Search for the cell housing the specified text and yield its [x, y] center coordinate. 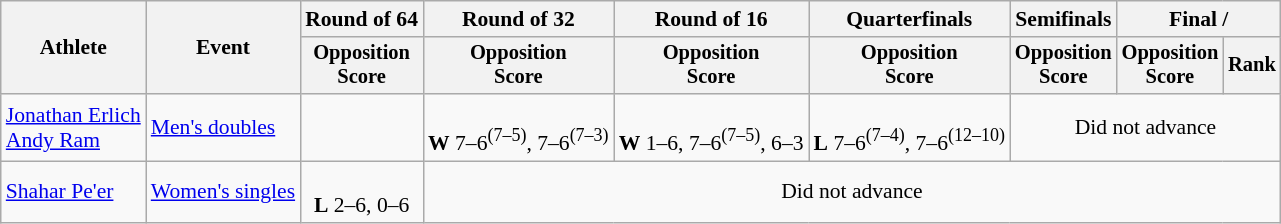
L 2–6, 0–6 [362, 192]
Rank [1252, 66]
Quarterfinals [910, 19]
W 7–6(7–5), 7–6(7–3) [518, 128]
Event [223, 48]
Athlete [74, 48]
Round of 16 [712, 19]
Men's doubles [223, 128]
Shahar Pe'er [74, 192]
Women's singles [223, 192]
W 1–6, 7–6(7–5), 6–3 [712, 128]
Jonathan ErlichAndy Ram [74, 128]
Semifinals [1064, 19]
Round of 32 [518, 19]
Round of 64 [362, 19]
L 7–6(7–4), 7–6(12–10) [910, 128]
Final / [1199, 19]
